Scan for the cell matching the given text and deliver its (x, y) coordinate at center. 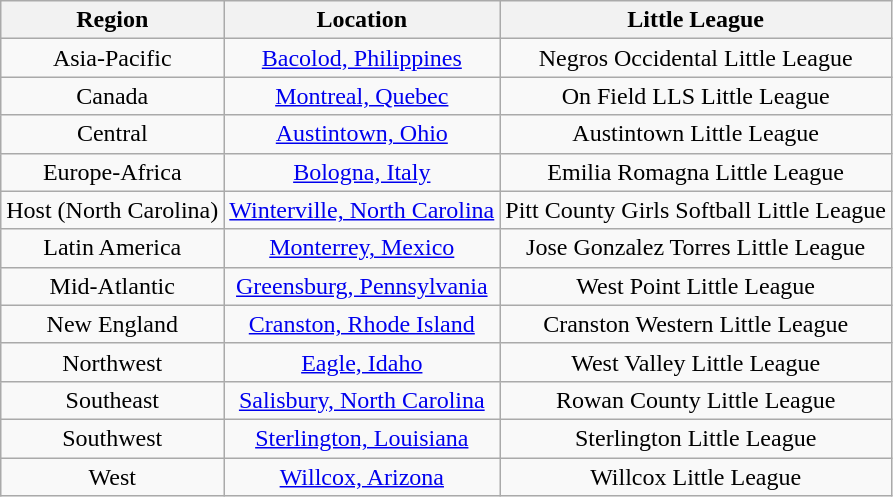
Austintown, Ohio (362, 134)
Latin America (112, 248)
Rowan County Little League (696, 400)
Region (112, 20)
Austintown Little League (696, 134)
Bologna, Italy (362, 172)
West (112, 477)
Bacolod, Philippines (362, 58)
Southwest (112, 438)
Montreal, Quebec (362, 96)
Greensburg, Pennsylvania (362, 286)
Eagle, Idaho (362, 362)
Little League (696, 20)
Jose Gonzalez Torres Little League (696, 248)
Sterlington Little League (696, 438)
New England (112, 324)
Southeast (112, 400)
Cranston Western Little League (696, 324)
Host (North Carolina) (112, 210)
On Field LLS Little League (696, 96)
Willcox, Arizona (362, 477)
Emilia Romagna Little League (696, 172)
Willcox Little League (696, 477)
Pitt County Girls Softball Little League (696, 210)
Location (362, 20)
Europe-Africa (112, 172)
Salisbury, North Carolina (362, 400)
Winterville, North Carolina (362, 210)
Northwest (112, 362)
Sterlington, Louisiana (362, 438)
West Valley Little League (696, 362)
Mid-Atlantic (112, 286)
Monterrey, Mexico (362, 248)
Negros Occidental Little League (696, 58)
Asia-Pacific (112, 58)
West Point Little League (696, 286)
Central (112, 134)
Canada (112, 96)
Cranston, Rhode Island (362, 324)
